Detect which cell encompasses the target text, then output its (X, Y) center coordinate. 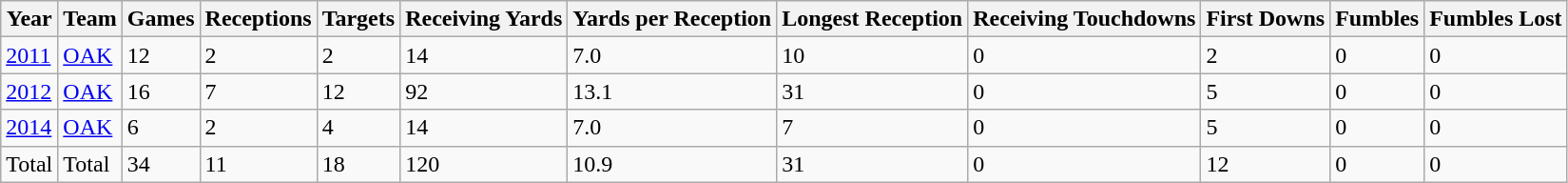
2014 (29, 128)
6 (161, 128)
Yards per Reception (672, 19)
92 (484, 91)
Fumbles Lost (1496, 19)
120 (484, 164)
First Downs (1266, 19)
2012 (29, 91)
10.9 (672, 164)
4 (358, 128)
11 (259, 164)
16 (161, 91)
Targets (358, 19)
Year (29, 19)
Receiving Yards (484, 19)
34 (161, 164)
Fumbles (1377, 19)
Longest Reception (873, 19)
2011 (29, 55)
13.1 (672, 91)
18 (358, 164)
Receiving Touchdowns (1084, 19)
Receptions (259, 19)
10 (873, 55)
Team (90, 19)
Games (161, 19)
